Determine the [X, Y] coordinate at the center of the cell enclosing the given text.  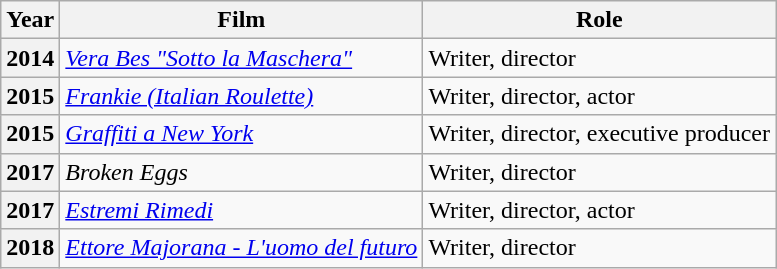
2014 [30, 58]
Graffiti a New York [242, 134]
Film [242, 20]
Frankie (Italian Roulette) [242, 96]
2018 [30, 248]
Estremi Rimedi [242, 210]
Vera Bes "Sotto la Maschera" [242, 58]
Year [30, 20]
Role [600, 20]
Ettore Majorana - L'uomo del futuro [242, 248]
Writer, director, executive producer [600, 134]
Broken Eggs [242, 172]
